Identify which cell holds the provided text, then report its (x, y) central coordinate. 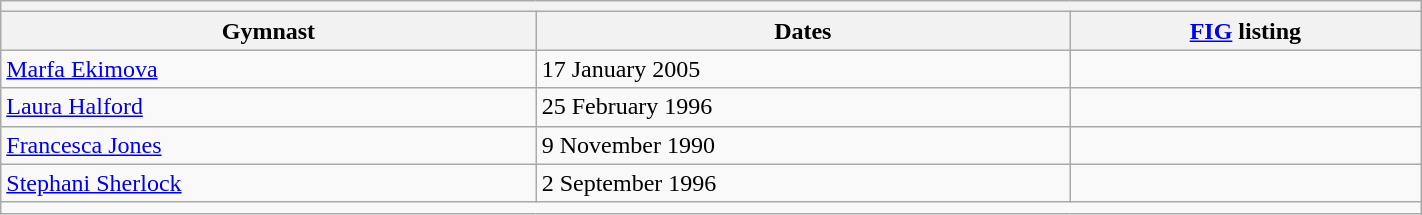
2 September 1996 (802, 183)
FIG listing (1246, 31)
Francesca Jones (268, 145)
17 January 2005 (802, 69)
Gymnast (268, 31)
Stephani Sherlock (268, 183)
Dates (802, 31)
Laura Halford (268, 107)
25 February 1996 (802, 107)
9 November 1990 (802, 145)
Marfa Ekimova (268, 69)
